Identify which cell holds the provided text, then report its [x, y] central coordinate. 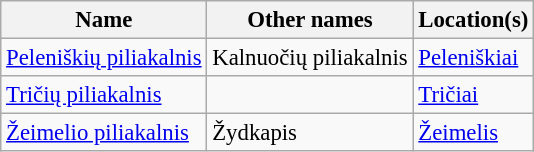
Žydkapis [310, 133]
Kalnuočių piliakalnis [310, 58]
Tričių piliakalnis [104, 95]
Name [104, 20]
Location(s) [474, 20]
Žeimelis [474, 133]
Tričiai [474, 95]
Peleniškiai [474, 58]
Other names [310, 20]
Žeimelio piliakalnis [104, 133]
Peleniškių piliakalnis [104, 58]
